Return (X, Y) of the center of cell containing provided text 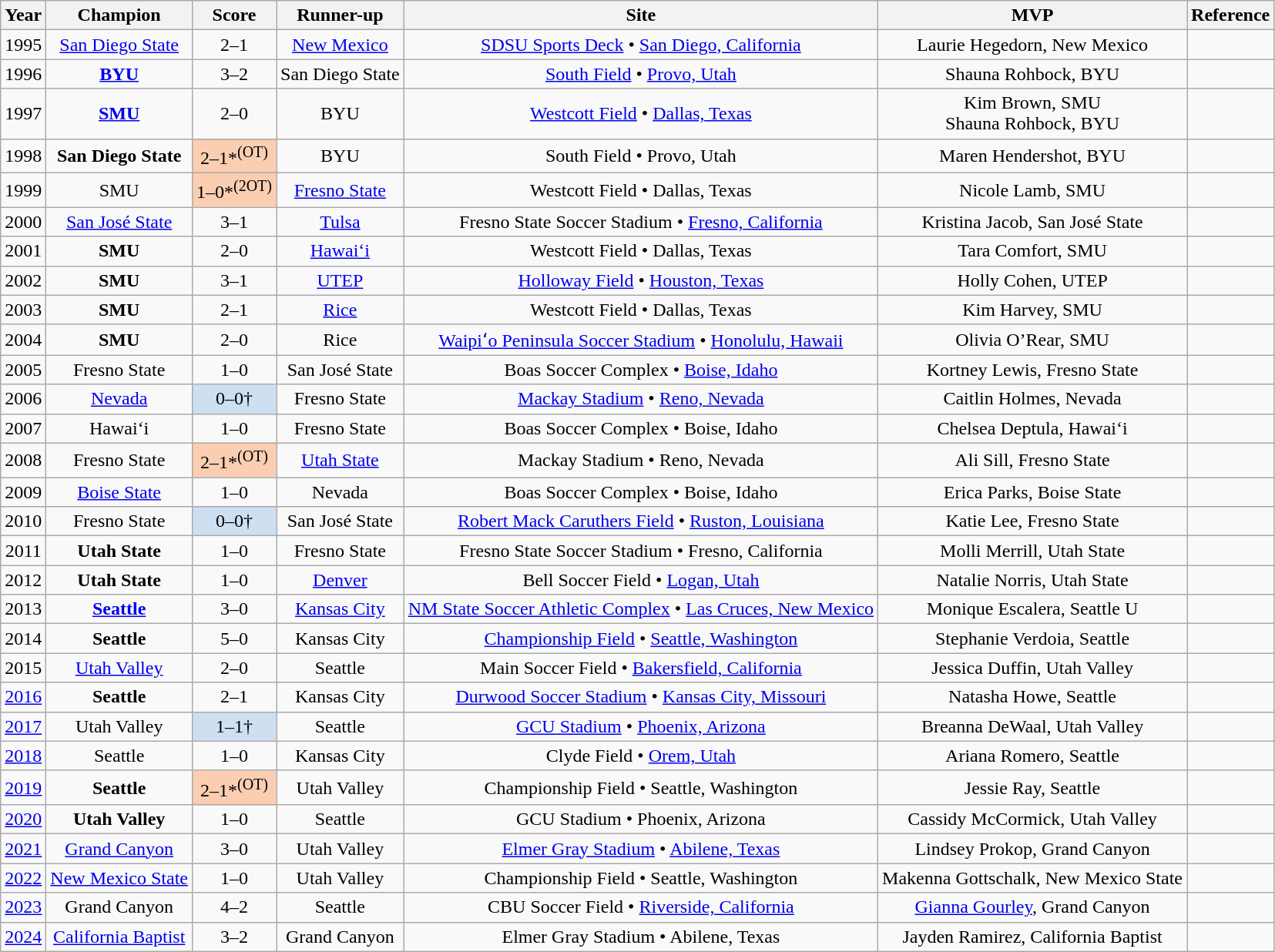
Jayden Ramirez, California Baptist (1032, 937)
2020 (23, 820)
Year (23, 15)
Score (234, 15)
Molli Merrill, Utah State (1032, 551)
Olivia O’Rear, SMU (1032, 340)
New Mexico (341, 45)
California Baptist (119, 937)
Holloway Field • Houston, Texas (641, 280)
1999 (23, 191)
Natasha Howe, Seattle (1032, 697)
Breanna DeWaal, Utah Valley (1032, 726)
1996 (23, 74)
Makenna Gottschalk, New Mexico State (1032, 878)
New Mexico State (119, 878)
Erica Parks, Boise State (1032, 492)
Cassidy McCormick, Utah Valley (1032, 820)
Kristina Jacob, San José State (1032, 222)
1–1† (234, 726)
Katie Lee, Fresno State (1032, 521)
Shauna Rohbock, BYU (1032, 74)
2019 (23, 787)
CBU Soccer Field • Riverside, California (641, 907)
SDSU Sports Deck • San Diego, California (641, 45)
5–0 (234, 639)
2021 (23, 849)
Kim Harvey, SMU (1032, 310)
Clyde Field • Orem, Utah (641, 756)
Denver (341, 580)
Maren Hendershot, BYU (1032, 156)
2000 (23, 222)
NM State Soccer Athletic Complex • Las Cruces, New Mexico (641, 609)
2016 (23, 697)
2014 (23, 639)
2008 (23, 461)
2015 (23, 668)
Durwood Soccer Stadium • Kansas City, Missouri (641, 697)
1–0*(2OT) (234, 191)
Main Soccer Field • Bakersfield, California (641, 668)
2010 (23, 521)
2011 (23, 551)
Kim Brown, SMUShauna Rohbock, BYU (1032, 114)
1997 (23, 114)
Jessica Duffin, Utah Valley (1032, 668)
2001 (23, 251)
Ariana Romero, Seattle (1032, 756)
2023 (23, 907)
Robert Mack Caruthers Field • Ruston, Louisiana (641, 521)
Lindsey Prokop, Grand Canyon (1032, 849)
Kortney Lewis, Fresno State (1032, 370)
1998 (23, 156)
2012 (23, 580)
Site (641, 15)
Stephanie Verdoia, Seattle (1032, 639)
Reference (1231, 15)
Caitlin Holmes, Nevada (1032, 399)
Chelsea Deptula, Hawai‘i (1032, 428)
2017 (23, 726)
Holly Cohen, UTEP (1032, 280)
4–2 (234, 907)
1995 (23, 45)
2022 (23, 878)
2024 (23, 937)
2013 (23, 609)
2002 (23, 280)
Runner-up (341, 15)
2018 (23, 756)
Nicole Lamb, SMU (1032, 191)
2006 (23, 399)
Laurie Hegedorn, New Mexico (1032, 45)
Ali Sill, Fresno State (1032, 461)
Champion (119, 15)
Boise State (119, 492)
Tulsa (341, 222)
Natalie Norris, Utah State (1032, 580)
Jessie Ray, Seattle (1032, 787)
Bell Soccer Field • Logan, Utah (641, 580)
Tara Comfort, SMU (1032, 251)
Waipiʻo Peninsula Soccer Stadium • Honolulu, Hawaii (641, 340)
2004 (23, 340)
2009 (23, 492)
2005 (23, 370)
2007 (23, 428)
MVP (1032, 15)
Gianna Gourley, Grand Canyon (1032, 907)
2003 (23, 310)
Monique Escalera, Seattle U (1032, 609)
UTEP (341, 280)
